Scan for the cell matching the given text and deliver its [x, y] coordinate at center. 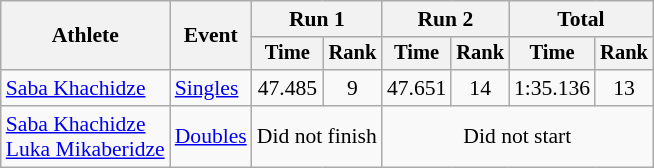
Did not start [518, 136]
9 [352, 88]
47.651 [416, 88]
Doubles [211, 136]
Run 1 [317, 19]
Saba Khachidze [86, 88]
Run 2 [446, 19]
47.485 [288, 88]
1:35.136 [552, 88]
Singles [211, 88]
Saba KhachidzeLuka Mikaberidze [86, 136]
Total [581, 19]
Athlete [86, 36]
Event [211, 36]
13 [624, 88]
14 [480, 88]
Did not finish [317, 136]
